From the cell containing the given text, extract its center point as (x, y) coordinate. 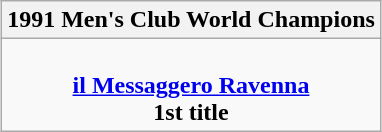
il Messaggero Ravenna1st title (192, 85)
1991 Men's Club World Champions (192, 20)
